For the text-containing cell, return its midpoint in (x, y) coordinate format. 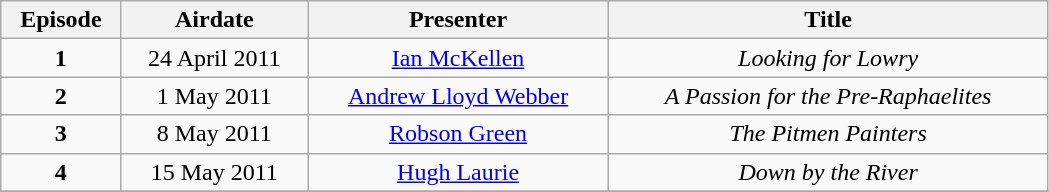
1 (61, 58)
2 (61, 96)
Down by the River (828, 172)
Robson Green (458, 134)
3 (61, 134)
Presenter (458, 20)
Hugh Laurie (458, 172)
Episode (61, 20)
Andrew Lloyd Webber (458, 96)
15 May 2011 (214, 172)
Airdate (214, 20)
24 April 2011 (214, 58)
8 May 2011 (214, 134)
Ian McKellen (458, 58)
A Passion for the Pre-Raphaelites (828, 96)
1 May 2011 (214, 96)
The Pitmen Painters (828, 134)
Title (828, 20)
4 (61, 172)
Looking for Lowry (828, 58)
